Search for the cell housing the specified text and yield its [X, Y] center coordinate. 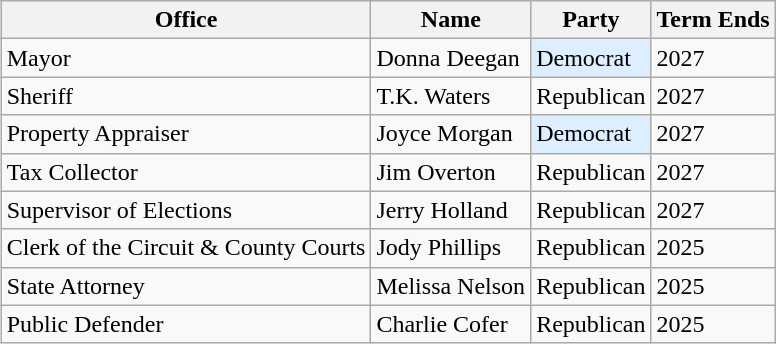
State Attorney [186, 286]
Clerk of the Circuit & County Courts [186, 248]
Office [186, 20]
Melissa Nelson [451, 286]
Public Defender [186, 324]
Donna Deegan [451, 58]
Charlie Cofer [451, 324]
Property Appraiser [186, 134]
Sheriff [186, 96]
Joyce Morgan [451, 134]
Jim Overton [451, 172]
Jerry Holland [451, 210]
Name [451, 20]
Party [591, 20]
Tax Collector [186, 172]
Mayor [186, 58]
Jody Phillips [451, 248]
Term Ends [713, 20]
Supervisor of Elections [186, 210]
T.K. Waters [451, 96]
